Provide the (X, Y) coordinate of the cell's center where the given text is located.  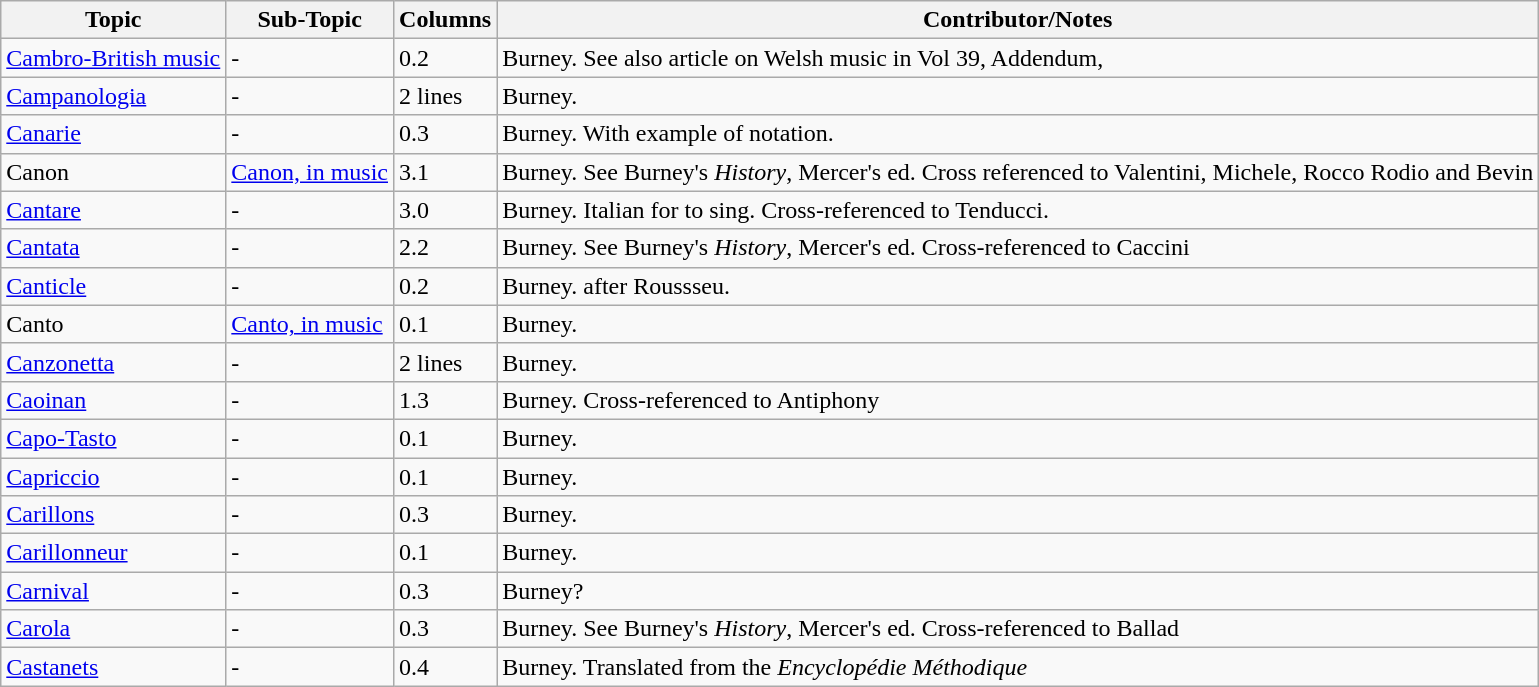
Carillons (114, 515)
Canzonetta (114, 362)
Burney. See also article on Welsh music in Vol 39, Addendum, (1018, 58)
Burney. See Burney's History, Mercer's ed. Cross referenced to Valentini, Michele, Rocco Rodio and Bevin (1018, 172)
Castanets (114, 667)
Burney. Italian for to sing. Cross-referenced to Tenducci. (1018, 210)
Canarie (114, 134)
Canon, in music (310, 172)
Burney. Cross-referenced to Antiphony (1018, 400)
Canto (114, 324)
3.0 (446, 210)
Cantare (114, 210)
Sub-Topic (310, 20)
Canticle (114, 286)
1.3 (446, 400)
Columns (446, 20)
Capriccio (114, 477)
2.2 (446, 248)
Topic (114, 20)
Caoinan (114, 400)
Burney. With example of notation. (1018, 134)
3.1 (446, 172)
Contributor/Notes (1018, 20)
Cambro-British music (114, 58)
Canon (114, 172)
Campanologia (114, 96)
Cantata (114, 248)
Carola (114, 629)
Burney. Translated from the Encyclopédie Méthodique (1018, 667)
Carillonneur (114, 553)
Canto, in music (310, 324)
Capo-Tasto (114, 438)
Burney. See Burney's History, Mercer's ed. Cross-referenced to Ballad (1018, 629)
Burney. after Roussseu. (1018, 286)
Burney. See Burney's History, Mercer's ed. Cross-referenced to Caccini (1018, 248)
Carnival (114, 591)
Burney? (1018, 591)
0.4 (446, 667)
